Search for the cell housing the specified text and yield its (X, Y) center coordinate. 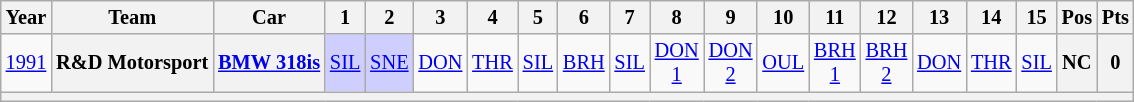
NC (1077, 63)
BRH2 (887, 63)
1991 (26, 63)
BMW 318is (269, 63)
BRH1 (835, 63)
4 (492, 17)
OUL (783, 63)
1 (345, 17)
Pts (1116, 17)
9 (731, 17)
BRH (584, 63)
Year (26, 17)
12 (887, 17)
15 (1036, 17)
14 (991, 17)
DON2 (731, 63)
3 (440, 17)
8 (677, 17)
5 (538, 17)
Car (269, 17)
2 (389, 17)
SNE (389, 63)
11 (835, 17)
13 (939, 17)
6 (584, 17)
0 (1116, 63)
7 (630, 17)
DON1 (677, 63)
10 (783, 17)
Pos (1077, 17)
Team (132, 17)
R&D Motorsport (132, 63)
